Find where the given text appears and provide that cell's center as [X, Y] coordinate. 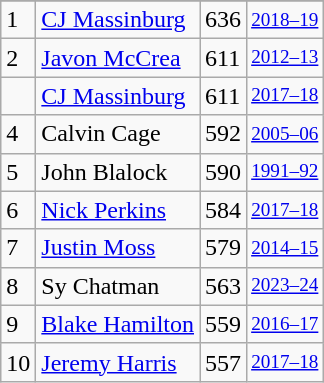
Javon McCrea [118, 58]
Sy Chatman [118, 286]
1 [18, 20]
7 [18, 248]
2016–17 [285, 324]
584 [224, 210]
Blake Hamilton [118, 324]
4 [18, 134]
2005–06 [285, 134]
592 [224, 134]
Calvin Cage [118, 134]
8 [18, 286]
636 [224, 20]
2 [18, 58]
Jeremy Harris [118, 362]
6 [18, 210]
John Blalock [118, 172]
Justin Moss [118, 248]
579 [224, 248]
Nick Perkins [118, 210]
10 [18, 362]
563 [224, 286]
1991–92 [285, 172]
2014–15 [285, 248]
559 [224, 324]
557 [224, 362]
590 [224, 172]
2018–19 [285, 20]
2012–13 [285, 58]
5 [18, 172]
2023–24 [285, 286]
9 [18, 324]
